Output the [x, y] coordinate of the center of the cell containing the given text.  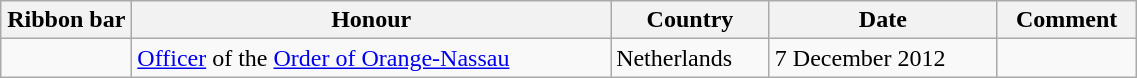
Ribbon bar [66, 20]
Officer of the Order of Orange-Nassau [372, 58]
Honour [372, 20]
Date [882, 20]
Netherlands [690, 58]
Comment [1066, 20]
7 December 2012 [882, 58]
Country [690, 20]
